Determine the (X, Y) coordinate at the center of the cell enclosing the given text.  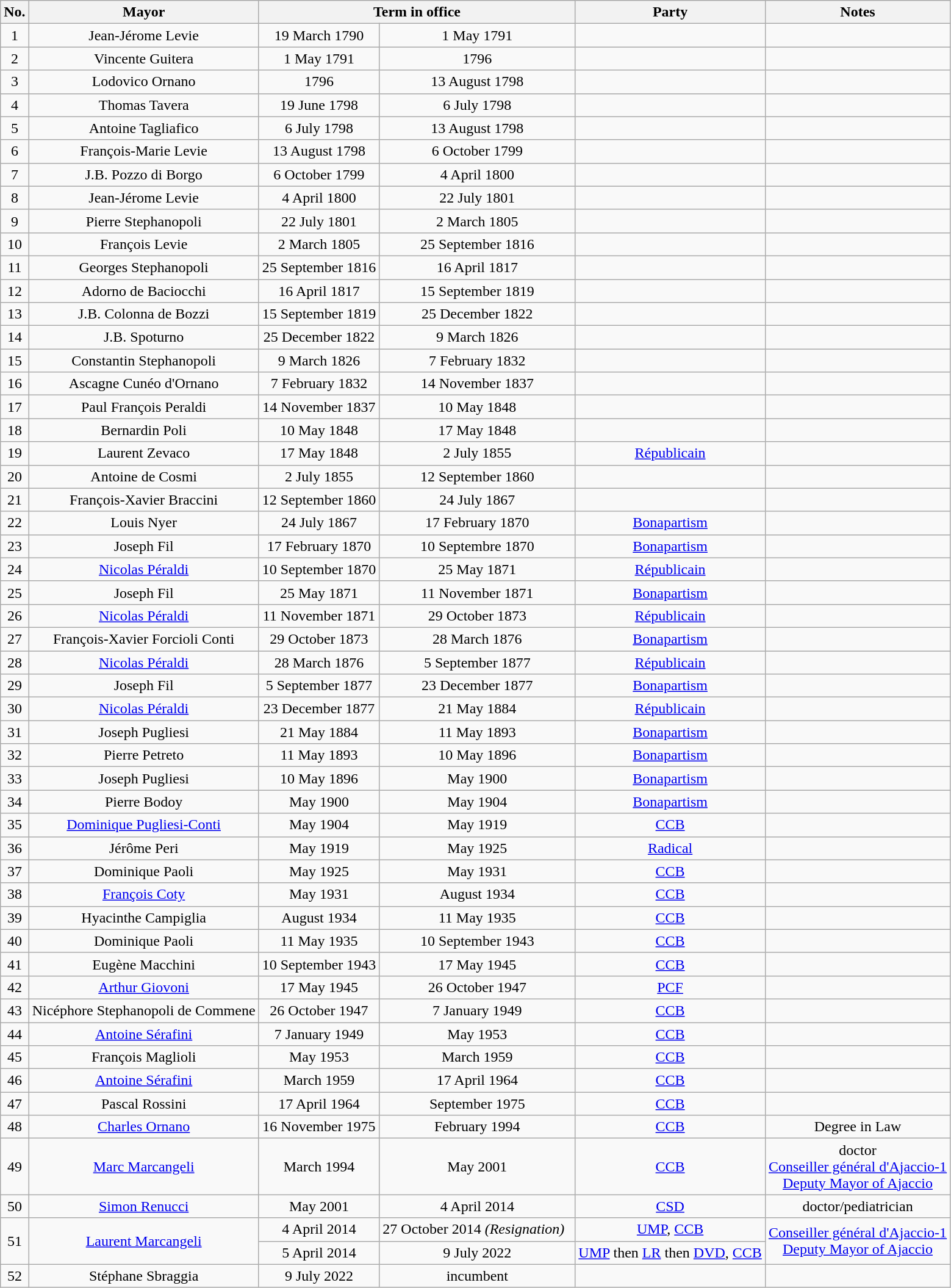
40 (15, 941)
46 (15, 1081)
Antoine Tagliafico (144, 128)
Notes (858, 12)
Lodovico Ornano (144, 82)
18 (15, 430)
19 June 1798 (319, 105)
26 (15, 616)
No. (15, 12)
42 (15, 987)
25 (15, 592)
14 (15, 337)
39 (15, 918)
doctorConseiller général d'Ajaccio-1Deputy Mayor of Ajaccio (858, 1167)
Term in office (417, 12)
Pierre Petreto (144, 755)
J.B. Spoturno (144, 337)
47 (15, 1104)
François-Xavier Braccini (144, 500)
Party (670, 12)
3 (15, 82)
Pierre Bodoy (144, 802)
Antoine de Cosmi (144, 477)
16 (15, 384)
2 (15, 59)
Georges Stephanopoli (144, 267)
Marc Marcangeli (144, 1167)
13 (15, 314)
38 (15, 894)
49 (15, 1167)
9 (15, 221)
UMP, CCB (670, 1229)
Mayor (144, 12)
10 Septembre 1870 (477, 546)
36 (15, 848)
March 1994 (319, 1167)
41 (15, 964)
37 (15, 871)
Pascal Rossini (144, 1104)
Louis Nyer (144, 523)
PCF (670, 987)
J.B. Pozzo di Borgo (144, 174)
September 1975 (477, 1104)
50 (15, 1206)
François-Xavier Forcioli Conti (144, 639)
Constantin Stephanopoli (144, 361)
François Maglioli (144, 1057)
51 (15, 1241)
Conseiller général d'Ajaccio-1Deputy Mayor of Ajaccio (858, 1241)
19 March 1790 (319, 35)
44 (15, 1034)
22 (15, 523)
Laurent Marcangeli (144, 1241)
19 (15, 453)
11 (15, 267)
7 (15, 174)
Paul François Peraldi (144, 407)
Eugène Macchini (144, 964)
Degree in Law (858, 1127)
Ascagne Cunéo d'Ornano (144, 384)
1 (15, 35)
February 1994 (477, 1127)
doctor/pediatrician (858, 1206)
Bernardin Poli (144, 430)
Simon Renucci (144, 1206)
23 (15, 546)
27 (15, 639)
incumbent (477, 1276)
45 (15, 1057)
15 (15, 361)
6 (15, 151)
10 (15, 244)
Stéphane Sbraggia (144, 1276)
Hyacinthe Campiglia (144, 918)
François Levie (144, 244)
48 (15, 1127)
Radical (670, 848)
27 October 2014 (Resignation) (477, 1229)
8 (15, 198)
43 (15, 1010)
28 (15, 662)
20 (15, 477)
29 (15, 686)
Pierre Stephanopoli (144, 221)
12 (15, 291)
52 (15, 1276)
Laurent Zevaco (144, 453)
Jérôme Peri (144, 848)
Arthur Giovoni (144, 987)
30 (15, 709)
Nicéphore Stephanopoli de Commene (144, 1010)
21 (15, 500)
Dominique Pugliesi-Conti (144, 825)
Thomas Tavera (144, 105)
5 April 2014 (319, 1253)
CSD (670, 1206)
16 November 1975 (319, 1127)
32 (15, 755)
10 September 1870 (319, 569)
UMP then LR then DVD, CCB (670, 1253)
33 (15, 779)
Vincente Guitera (144, 59)
5 (15, 128)
Charles Ornano (144, 1127)
4 (15, 105)
35 (15, 825)
31 (15, 732)
24 (15, 569)
François-Marie Levie (144, 151)
34 (15, 802)
J.B. Colonna de Bozzi (144, 314)
17 (15, 407)
François Coty (144, 894)
Adorno de Baciocchi (144, 291)
